Determine the [X, Y] coordinate at the center of the cell enclosing the given text.  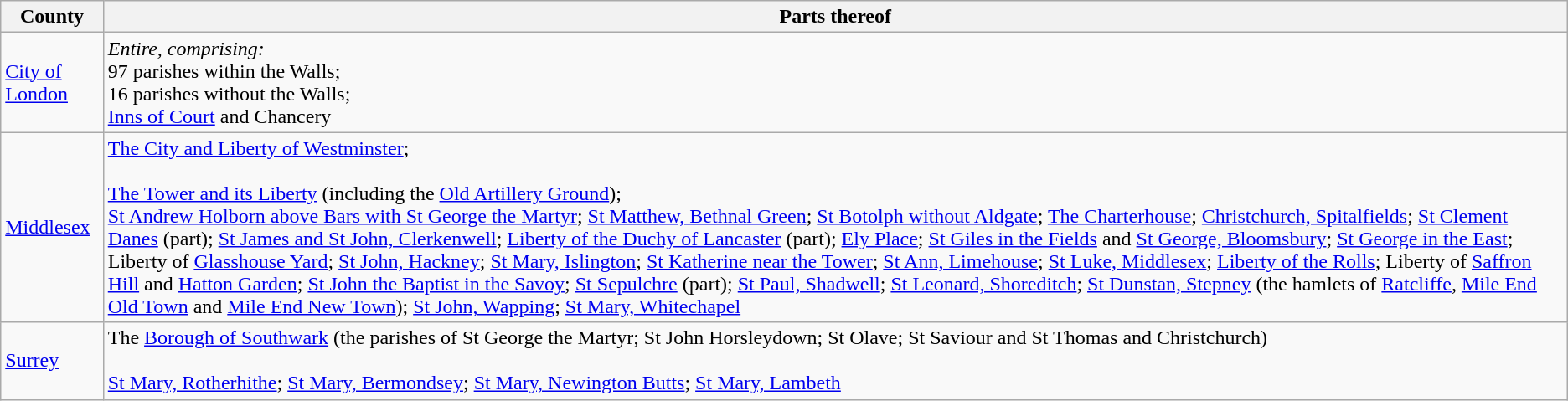
Entire, comprising: 97 parishes within the Walls; 16 parishes without the Walls; Inns of Court and Chancery [835, 82]
City of London [52, 82]
Surrey [52, 361]
Parts thereof [835, 17]
County [52, 17]
Middlesex [52, 228]
